Search for the cell housing the specified text and yield its (X, Y) center coordinate. 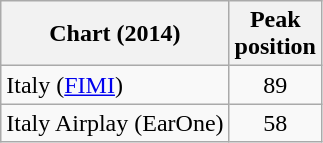
Italy Airplay (EarOne) (115, 123)
58 (275, 123)
Peakposition (275, 34)
Italy (FIMI) (115, 85)
Chart (2014) (115, 34)
89 (275, 85)
